Find where the given text appears and provide that cell's center as (X, Y) coordinate. 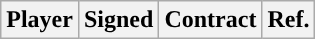
Signed (118, 20)
Player (40, 20)
Contract (210, 20)
Ref. (288, 20)
